Pinpoint the cell where the given text exists, returning its [x, y] midpoint coordinate. 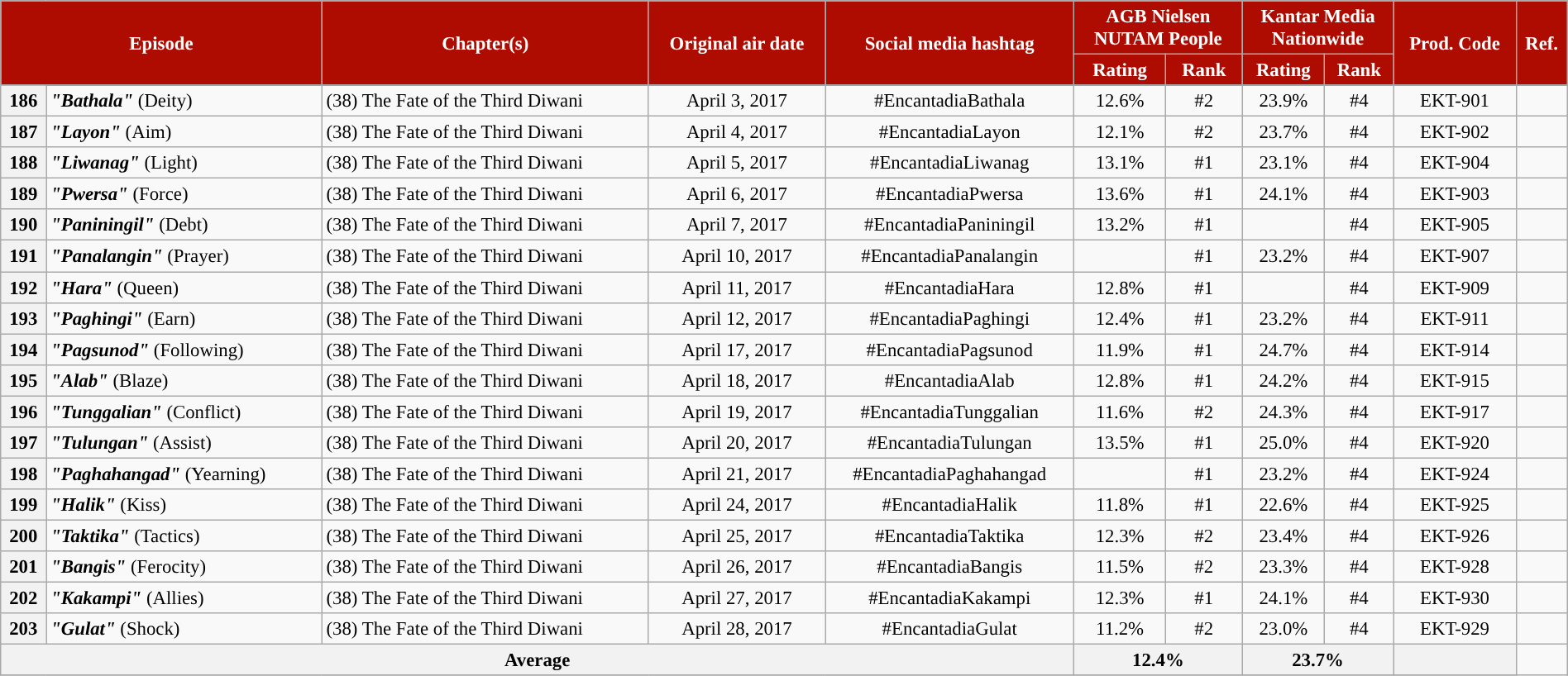
25.0% [1284, 443]
12.1% [1120, 132]
Episode [161, 43]
EKT-911 [1455, 318]
23.9% [1284, 101]
"Bathala" (Deity) [184, 101]
192 [23, 288]
EKT-924 [1455, 474]
12.6% [1120, 101]
24.7% [1284, 350]
EKT-920 [1455, 443]
23.3% [1284, 567]
11.6% [1120, 412]
#EncantadiaTunggalian [949, 412]
198 [23, 474]
187 [23, 132]
"Taktika" (Tactics) [184, 536]
189 [23, 194]
April 20, 2017 [736, 443]
"Paghingi" (Earn) [184, 318]
Chapter(s) [485, 43]
203 [23, 629]
EKT-929 [1455, 629]
#EncantadiaKakampi [949, 598]
#EncantadiaLiwanag [949, 163]
EKT-928 [1455, 567]
#EncantadiaPaghingi [949, 318]
"Halik" (Kiss) [184, 505]
April 10, 2017 [736, 256]
188 [23, 163]
11.9% [1120, 350]
#EncantadiaLayon [949, 132]
"Paniningil" (Debt) [184, 226]
#EncantadiaPagsunod [949, 350]
#EncantadiaPwersa [949, 194]
April 26, 2017 [736, 567]
24.3% [1284, 412]
23.1% [1284, 163]
13.5% [1120, 443]
"Alab" (Blaze) [184, 380]
EKT-917 [1455, 412]
April 18, 2017 [736, 380]
194 [23, 350]
April 19, 2017 [736, 412]
186 [23, 101]
13.6% [1120, 194]
"Tulungan" (Assist) [184, 443]
13.1% [1120, 163]
#EncantadiaTulungan [949, 443]
EKT-902 [1455, 132]
"Bangis" (Ferocity) [184, 567]
EKT-903 [1455, 194]
#EncantadiaPanalangin [949, 256]
April 7, 2017 [736, 226]
#EncantadiaBangis [949, 567]
April 3, 2017 [736, 101]
"Pwersa" (Force) [184, 194]
22.6% [1284, 505]
190 [23, 226]
13.2% [1120, 226]
April 24, 2017 [736, 505]
#EncantadiaPaniningil [949, 226]
199 [23, 505]
11.8% [1120, 505]
Original air date [736, 43]
"Pagsunod" (Following) [184, 350]
April 6, 2017 [736, 194]
"Panalangin" (Prayer) [184, 256]
#EncantadiaGulat [949, 629]
"Paghahangad" (Yearning) [184, 474]
"Tunggalian" (Conflict) [184, 412]
AGB NielsenNUTAM People [1158, 28]
April 4, 2017 [736, 132]
EKT-901 [1455, 101]
23.0% [1284, 629]
#EncantadiaTaktika [949, 536]
EKT-930 [1455, 598]
197 [23, 443]
#EncantadiaHalik [949, 505]
#EncantadiaPaghahangad [949, 474]
EKT-926 [1455, 536]
#EncantadiaHara [949, 288]
"Hara" (Queen) [184, 288]
April 25, 2017 [736, 536]
EKT-905 [1455, 226]
April 17, 2017 [736, 350]
EKT-909 [1455, 288]
EKT-914 [1455, 350]
April 27, 2017 [736, 598]
195 [23, 380]
202 [23, 598]
200 [23, 536]
Ref. [1542, 43]
April 21, 2017 [736, 474]
Average [538, 660]
201 [23, 567]
EKT-907 [1455, 256]
#EncantadiaAlab [949, 380]
April 28, 2017 [736, 629]
April 12, 2017 [736, 318]
196 [23, 412]
EKT-904 [1455, 163]
"Gulat" (Shock) [184, 629]
24.2% [1284, 380]
"Layon" (Aim) [184, 132]
"Liwanag" (Light) [184, 163]
Social media hashtag [949, 43]
EKT-915 [1455, 380]
23.4% [1284, 536]
Kantar MediaNationwide [1318, 28]
EKT-925 [1455, 505]
April 5, 2017 [736, 163]
11.2% [1120, 629]
193 [23, 318]
191 [23, 256]
#EncantadiaBathala [949, 101]
"Kakampi" (Allies) [184, 598]
April 11, 2017 [736, 288]
11.5% [1120, 567]
Prod. Code [1455, 43]
